Scan for the cell matching the given text and deliver its (x, y) coordinate at center. 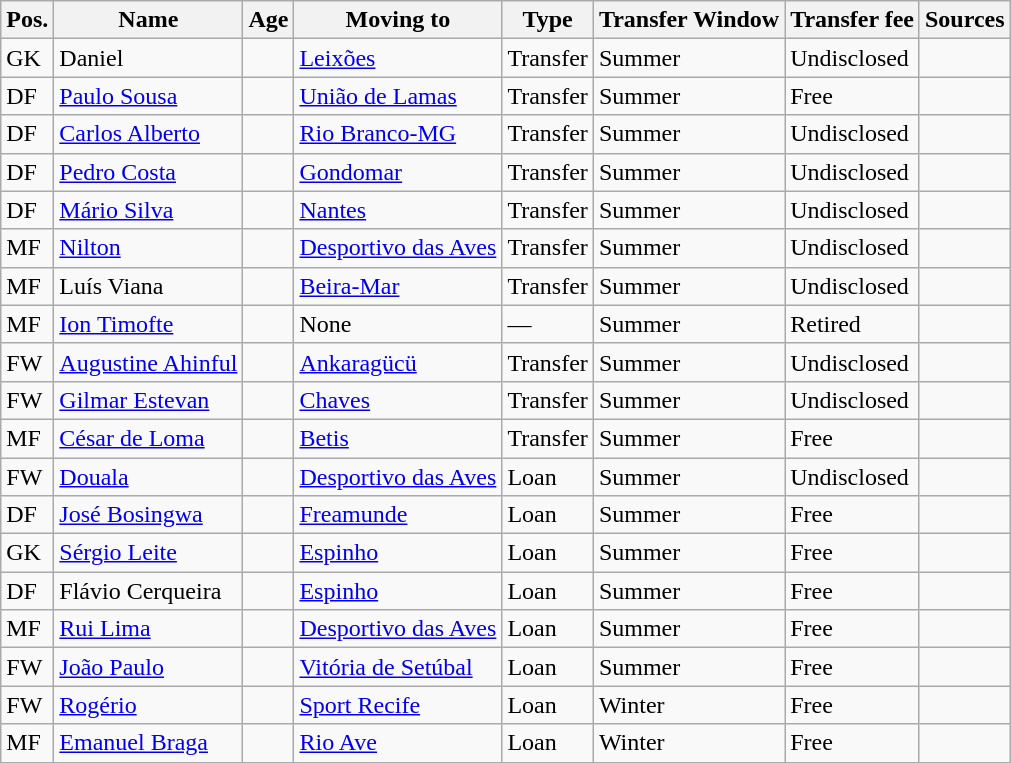
João Paulo (148, 667)
Retired (852, 324)
Sérgio Leite (148, 553)
None (398, 324)
Mário Silva (148, 210)
Pedro Costa (148, 172)
União de Lamas (398, 96)
Emanuel Braga (148, 743)
Carlos Alberto (148, 134)
Type (548, 20)
Rogério (148, 705)
Beira-Mar (398, 286)
Paulo Sousa (148, 96)
Gilmar Estevan (148, 400)
Name (148, 20)
Luís Viana (148, 286)
Augustine Ahinful (148, 362)
Gondomar (398, 172)
Moving to (398, 20)
Vitória de Setúbal (398, 667)
Sport Recife (398, 705)
Rio Branco-MG (398, 134)
Chaves (398, 400)
Transfer fee (852, 20)
Nilton (148, 248)
Rio Ave (398, 743)
Sources (964, 20)
— (548, 324)
Douala (148, 477)
Nantes (398, 210)
Pos. (28, 20)
César de Loma (148, 438)
Transfer Window (688, 20)
Flávio Cerqueira (148, 591)
Freamunde (398, 515)
Rui Lima (148, 629)
Age (268, 20)
Ion Timofte (148, 324)
Daniel (148, 58)
Betis (398, 438)
Leixões (398, 58)
Ankaragücü (398, 362)
José Bosingwa (148, 515)
